Capture the cell that displays the provided text and extract its (X, Y) central coordinate. 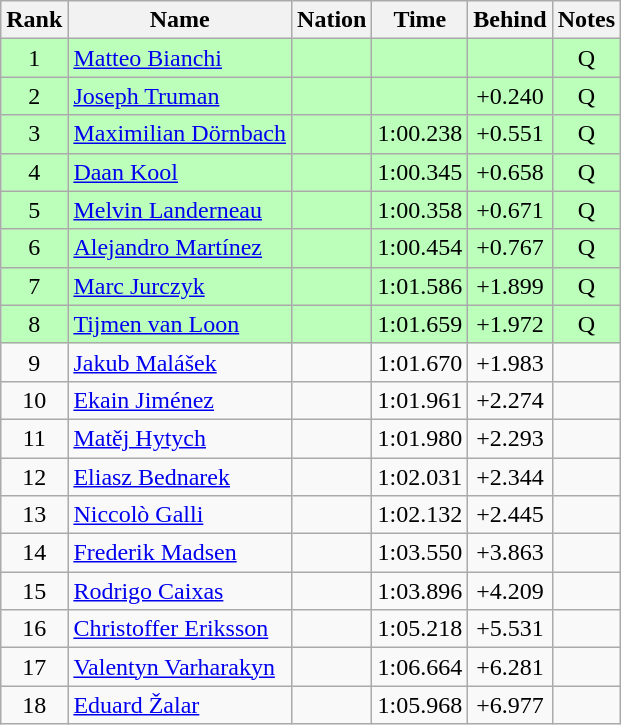
10 (34, 400)
+2.445 (510, 515)
Daan Kool (180, 172)
Niccolò Galli (180, 515)
9 (34, 362)
1:01.586 (420, 286)
+0.767 (510, 248)
7 (34, 286)
Tijmen van Loon (180, 324)
Matteo Bianchi (180, 58)
+6.281 (510, 667)
1:01.961 (420, 400)
1:05.218 (420, 629)
1:02.031 (420, 477)
Notes (586, 20)
1:01.980 (420, 438)
3 (34, 134)
5 (34, 210)
+0.671 (510, 210)
1:05.968 (420, 705)
+6.977 (510, 705)
+4.209 (510, 591)
1:03.896 (420, 591)
+2.293 (510, 438)
Eliasz Bednarek (180, 477)
1:01.670 (420, 362)
+0.658 (510, 172)
14 (34, 553)
Melvin Landerneau (180, 210)
16 (34, 629)
1:01.659 (420, 324)
18 (34, 705)
15 (34, 591)
+2.274 (510, 400)
Rank (34, 20)
+1.899 (510, 286)
1:00.238 (420, 134)
6 (34, 248)
11 (34, 438)
+0.551 (510, 134)
Alejandro Martínez (180, 248)
4 (34, 172)
12 (34, 477)
1:00.345 (420, 172)
1 (34, 58)
+1.983 (510, 362)
1:00.454 (420, 248)
Valentyn Varharakyn (180, 667)
Ekain Jiménez (180, 400)
Behind (510, 20)
Christoffer Eriksson (180, 629)
Time (420, 20)
+2.344 (510, 477)
Frederik Madsen (180, 553)
Eduard Žalar (180, 705)
+0.240 (510, 96)
Joseph Truman (180, 96)
Nation (332, 20)
8 (34, 324)
17 (34, 667)
1:06.664 (420, 667)
1:02.132 (420, 515)
Rodrigo Caixas (180, 591)
1:00.358 (420, 210)
1:03.550 (420, 553)
+3.863 (510, 553)
Jakub Malášek (180, 362)
Matěj Hytych (180, 438)
+5.531 (510, 629)
Maximilian Dörnbach (180, 134)
13 (34, 515)
2 (34, 96)
Name (180, 20)
+1.972 (510, 324)
Marc Jurczyk (180, 286)
